Return [x, y] of the center of cell containing provided text 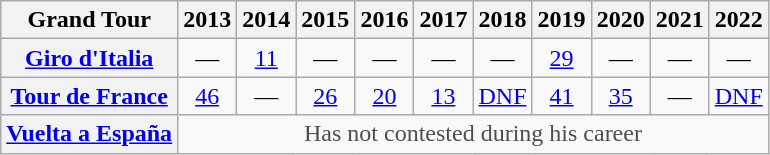
2016 [384, 20]
Giro d'Italia [90, 58]
Has not contested during his career [474, 134]
26 [326, 96]
41 [562, 96]
11 [266, 58]
Vuelta a España [90, 134]
13 [444, 96]
2013 [208, 20]
2022 [738, 20]
2015 [326, 20]
Grand Tour [90, 20]
2014 [266, 20]
29 [562, 58]
2019 [562, 20]
46 [208, 96]
35 [620, 96]
2021 [680, 20]
Tour de France [90, 96]
2020 [620, 20]
2018 [502, 20]
2017 [444, 20]
20 [384, 96]
